From the cell containing the given text, extract its center point as [X, Y] coordinate. 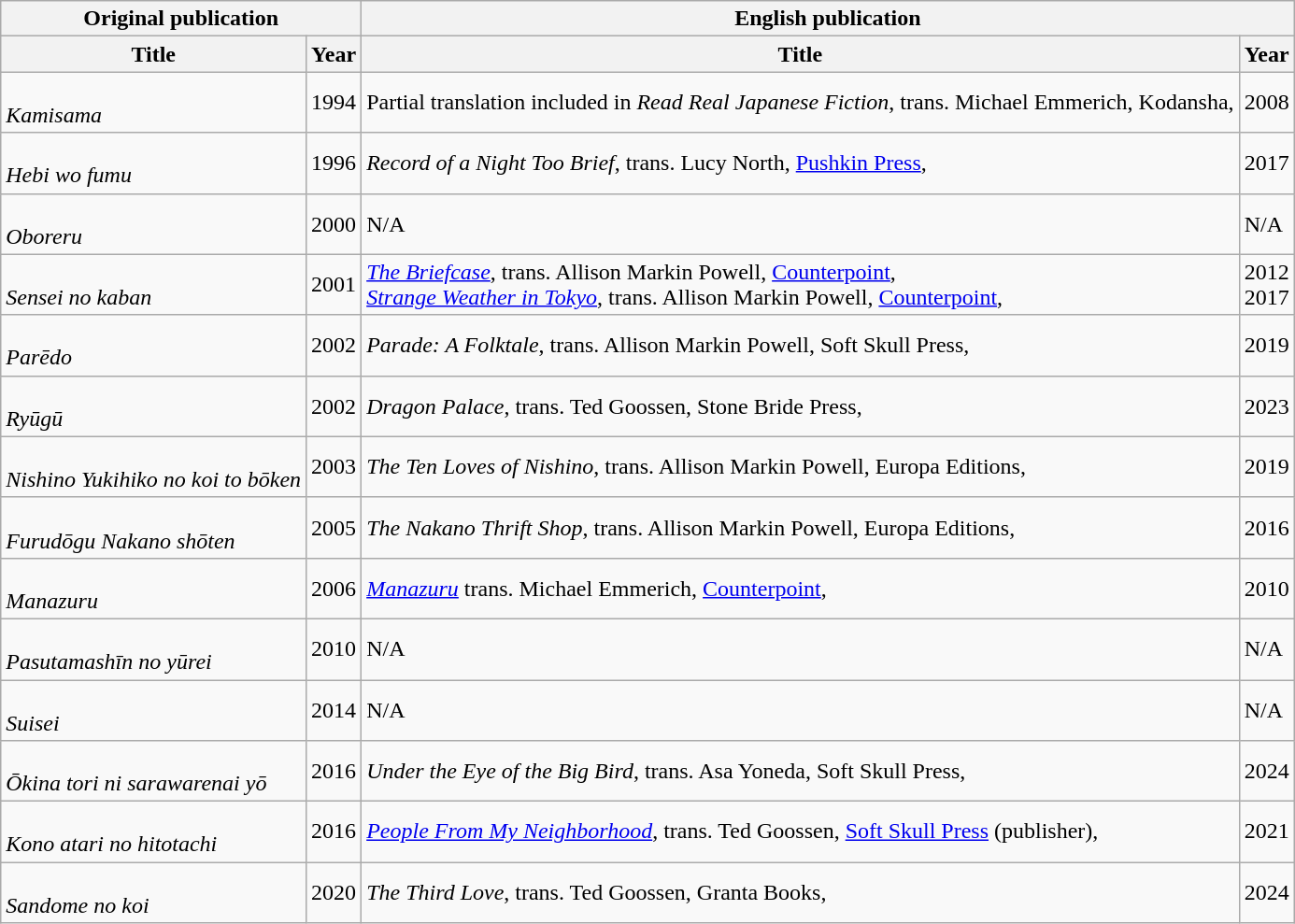
Kamisama [153, 103]
2021 [1267, 832]
People From My Neighborhood, trans. Ted Goossen, Soft Skull Press (publisher), [800, 832]
Parēdo [153, 346]
Sensei no kaban [153, 284]
2017 [1267, 163]
Dragon Palace, trans. Ted Goossen, Stone Bride Press, [800, 405]
2008 [1267, 103]
Furudōgu Nakano shōten [153, 527]
Original publication [181, 19]
The Briefcase, trans. Allison Markin Powell, Counterpoint, Strange Weather in Tokyo, trans. Allison Markin Powell, Counterpoint, [800, 284]
Manazuru trans. Michael Emmerich, Counterpoint, [800, 589]
2005 [334, 527]
2000 [334, 224]
Hebi wo fumu [153, 163]
Parade: A Folktale, trans. Allison Markin Powell, Soft Skull Press, [800, 346]
The Ten Loves of Nishino, trans. Allison Markin Powell, Europa Editions, [800, 467]
Under the Eye of the Big Bird, trans. Asa Yoneda, Soft Skull Press, [800, 772]
2014 [334, 710]
Ōkina tori ni sarawarenai yō [153, 772]
2023 [1267, 405]
Ryūgū [153, 405]
Pasutamashīn no yūrei [153, 648]
The Nakano Thrift Shop, trans. Allison Markin Powell, Europa Editions, [800, 527]
20122017 [1267, 284]
1994 [334, 103]
Sandome no koi [153, 893]
English publication [828, 19]
Suisei [153, 710]
2006 [334, 589]
2003 [334, 467]
2020 [334, 893]
Record of a Night Too Brief, trans. Lucy North, Pushkin Press, [800, 163]
2001 [334, 284]
Oboreru [153, 224]
Nishino Yukihiko no koi to bōken [153, 467]
The Third Love, trans. Ted Goossen, Granta Books, [800, 893]
Partial translation included in Read Real Japanese Fiction, trans. Michael Emmerich, Kodansha, [800, 103]
1996 [334, 163]
Manazuru [153, 589]
Kono atari no hitotachi [153, 832]
